Output the (x, y) coordinate of the center of the cell containing the given text.  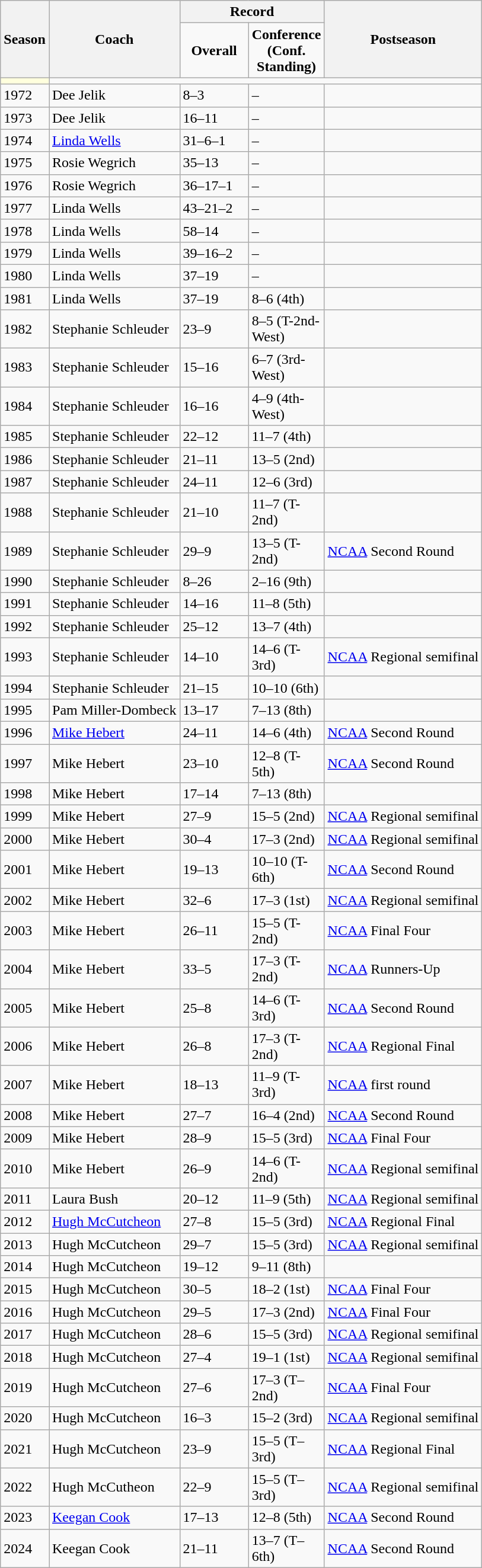
1982 (25, 329)
28–6 (214, 1335)
8–5 (T-2nd-West) (286, 329)
29–5 (214, 1312)
26–9 (214, 1169)
21–10 (214, 512)
1995 (25, 710)
18–13 (214, 1084)
58–14 (214, 231)
43–21–2 (214, 208)
13–17 (214, 710)
Postseason (403, 39)
2017 (25, 1335)
14–6 (4th) (286, 732)
36–17–1 (214, 185)
16–4 (2nd) (286, 1115)
2005 (25, 1007)
1972 (25, 95)
1981 (25, 298)
2008 (25, 1115)
32–6 (214, 900)
1974 (25, 140)
2023 (25, 1518)
30–4 (214, 839)
16–3 (214, 1418)
Conference (Conf. Standing) (286, 50)
12–8 (5th) (286, 1518)
10–10 (6th) (286, 687)
15–16 (214, 367)
30–5 (214, 1289)
2007 (25, 1084)
29–7 (214, 1244)
25–12 (214, 626)
17–3 (T–2nd) (286, 1388)
18–2 (1st) (286, 1289)
16–16 (214, 407)
26–11 (214, 930)
15–5 (2nd) (286, 817)
1985 (25, 437)
11–9 (5th) (286, 1199)
1999 (25, 817)
1976 (25, 185)
8–3 (214, 95)
2000 (25, 839)
8–6 (4th) (286, 298)
19–1 (1st) (286, 1357)
1975 (25, 163)
1989 (25, 551)
1990 (25, 581)
2001 (25, 870)
28–9 (214, 1138)
8–26 (214, 581)
12–6 (3rd) (286, 482)
2–16 (9th) (286, 581)
NCAA Runners-Up (403, 969)
19–13 (214, 870)
33–5 (214, 969)
2003 (25, 930)
27–6 (214, 1388)
2002 (25, 900)
11–8 (5th) (286, 604)
2021 (25, 1448)
Pam Miller-Dombeck (114, 710)
10–10 (T-6th) (286, 870)
13–7 (4th) (286, 626)
11–7 (4th) (286, 437)
17–14 (214, 794)
13–5 (2nd) (286, 459)
2022 (25, 1487)
1991 (25, 604)
17–3 (1st) (286, 900)
2016 (25, 1312)
35–13 (214, 163)
15–2 (3rd) (286, 1418)
17–13 (214, 1518)
20–12 (214, 1199)
9–11 (8th) (286, 1267)
4–9 (4th-West) (286, 407)
29–9 (214, 551)
2010 (25, 1169)
1984 (25, 407)
1986 (25, 459)
1979 (25, 253)
11–7 (T-2nd) (286, 512)
1992 (25, 626)
12–8 (T-5th) (286, 763)
23–10 (214, 763)
1987 (25, 482)
2004 (25, 969)
25–8 (214, 1007)
2019 (25, 1388)
1996 (25, 732)
Laura Bush (114, 1199)
2024 (25, 1548)
2006 (25, 1047)
1983 (25, 367)
26–8 (214, 1047)
Hugh McCutheon (114, 1487)
NCAA first round (403, 1084)
2015 (25, 1289)
21–15 (214, 687)
Record (252, 12)
27–7 (214, 1115)
19–12 (214, 1267)
1978 (25, 231)
2011 (25, 1199)
1993 (25, 657)
11–9 (T-3rd) (286, 1084)
1997 (25, 763)
Overall (214, 50)
Season (25, 39)
2020 (25, 1418)
39–16–2 (214, 253)
2009 (25, 1138)
2012 (25, 1221)
13–7 (T–6th) (286, 1548)
2018 (25, 1357)
14–16 (214, 604)
2014 (25, 1267)
16–11 (214, 118)
31–6–1 (214, 140)
14–10 (214, 657)
6–7 (3rd-West) (286, 367)
1977 (25, 208)
27–4 (214, 1357)
14–6 (T-2nd) (286, 1169)
1980 (25, 276)
13–5 (T-2nd) (286, 551)
22–9 (214, 1487)
1994 (25, 687)
2013 (25, 1244)
1973 (25, 118)
27–8 (214, 1221)
Coach (114, 39)
1998 (25, 794)
1988 (25, 512)
27–9 (214, 817)
22–12 (214, 437)
15–5 (T-2nd) (286, 930)
